Output the (X, Y) coordinate of the center of the cell containing the given text.  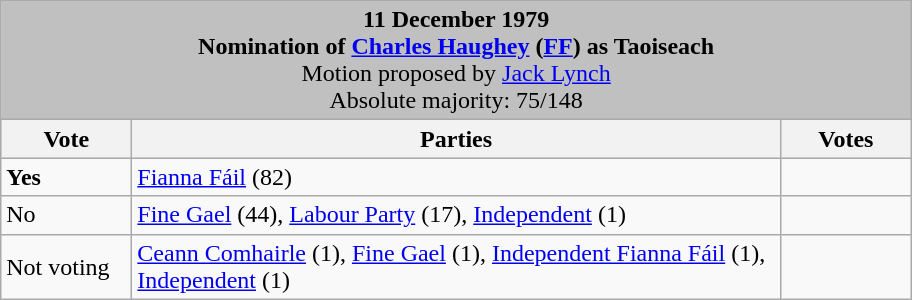
Parties (456, 139)
Ceann Comhairle (1), Fine Gael (1), Independent Fianna Fáil (1), Independent (1) (456, 266)
Votes (846, 139)
Fine Gael (44), Labour Party (17), Independent (1) (456, 215)
11 December 1979Nomination of Charles Haughey (FF) as TaoiseachMotion proposed by Jack LynchAbsolute majority: 75/148 (456, 60)
Yes (66, 177)
Vote (66, 139)
Not voting (66, 266)
No (66, 215)
Fianna Fáil (82) (456, 177)
